Determine the [x, y] coordinate at the center of the cell enclosing the given text.  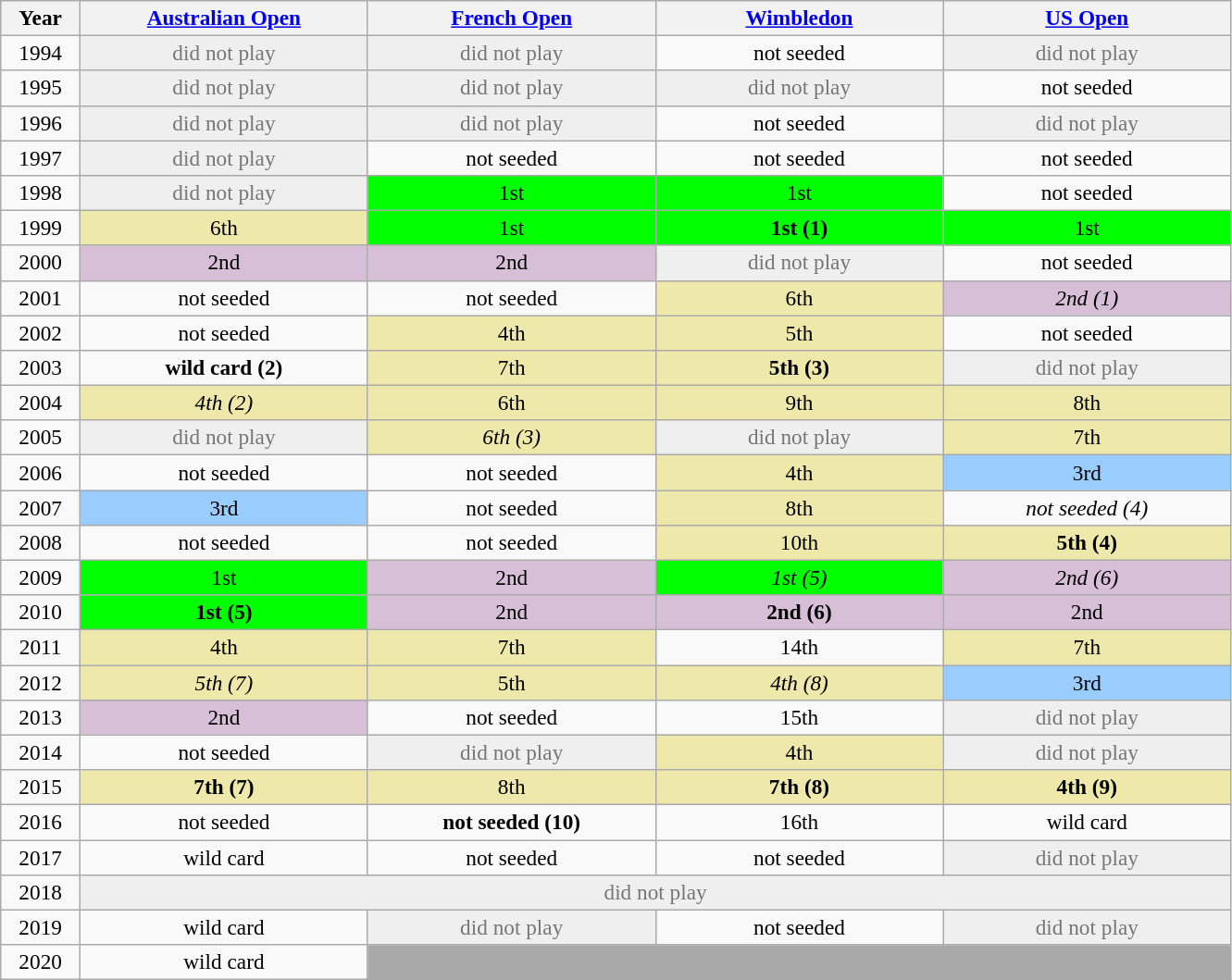
6th (3) [511, 438]
Wimbledon [800, 18]
2005 [41, 438]
5th (4) [1087, 542]
2002 [41, 332]
2014 [41, 752]
not seeded (10) [511, 822]
1996 [41, 123]
2nd (1) [1087, 298]
4th (9) [1087, 787]
2006 [41, 472]
Year [41, 18]
1995 [41, 88]
7th (8) [800, 787]
2001 [41, 298]
1st (1) [800, 228]
2000 [41, 263]
2012 [41, 682]
5th (3) [800, 367]
10th [800, 542]
1998 [41, 192]
2009 [41, 577]
9th [800, 403]
wild card (2) [224, 367]
16th [800, 822]
5th (7) [224, 682]
14th [800, 647]
not seeded (4) [1087, 507]
French Open [511, 18]
2015 [41, 787]
2019 [41, 927]
4th (8) [800, 682]
2017 [41, 857]
2008 [41, 542]
2007 [41, 507]
2018 [41, 892]
1999 [41, 228]
2011 [41, 647]
2004 [41, 403]
2016 [41, 822]
4th (2) [224, 403]
15th [800, 717]
1994 [41, 53]
2013 [41, 717]
US Open [1087, 18]
7th (7) [224, 787]
Australian Open [224, 18]
2020 [41, 961]
2010 [41, 613]
2003 [41, 367]
1997 [41, 157]
